Return the [X, Y] coordinate for the center point of the cell that contains the specified text.  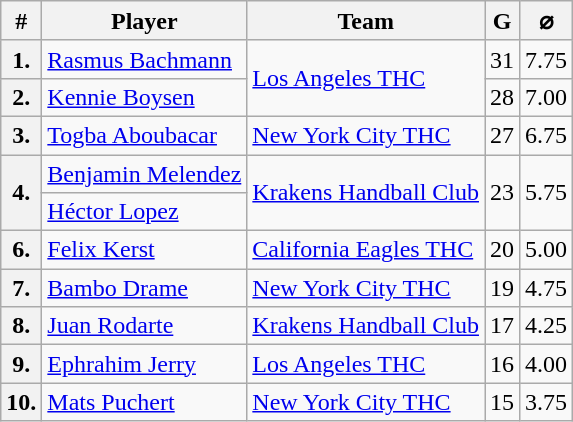
3.75 [546, 402]
Togba Aboubacar [144, 135]
G [502, 21]
4. [22, 192]
Kennie Boysen [144, 97]
6. [22, 250]
2. [22, 97]
19 [502, 288]
7. [22, 288]
16 [502, 364]
1. [22, 59]
Rasmus Bachmann [144, 59]
17 [502, 326]
20 [502, 250]
5.00 [546, 250]
⌀ [546, 21]
Team [366, 21]
15 [502, 402]
27 [502, 135]
28 [502, 97]
4.00 [546, 364]
10. [22, 402]
Benjamin Melendez [144, 173]
4.75 [546, 288]
Bambo Drame [144, 288]
6.75 [546, 135]
Player [144, 21]
7.00 [546, 97]
31 [502, 59]
Felix Kerst [144, 250]
4.25 [546, 326]
23 [502, 192]
# [22, 21]
Mats Puchert [144, 402]
Héctor Lopez [144, 212]
Juan Rodarte [144, 326]
8. [22, 326]
7.75 [546, 59]
Ephrahim Jerry [144, 364]
9. [22, 364]
5.75 [546, 192]
California Eagles THC [366, 250]
3. [22, 135]
